Capture the cell that displays the provided text and extract its (x, y) central coordinate. 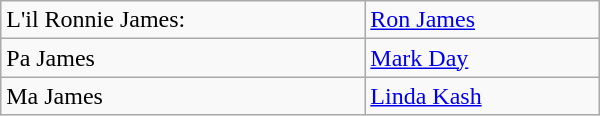
Mark Day (482, 58)
L'il Ronnie James: (183, 20)
Ron James (482, 20)
Pa James (183, 58)
Linda Kash (482, 96)
Ma James (183, 96)
